Return (X, Y) of the center of cell containing provided text 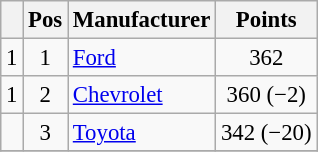
Points (266, 20)
362 (266, 58)
Chevrolet (142, 95)
342 (−20) (266, 133)
3 (46, 133)
Manufacturer (142, 20)
Ford (142, 58)
2 (46, 95)
Pos (46, 20)
Toyota (142, 133)
360 (−2) (266, 95)
